Determine the (x, y) coordinate at the center of the cell enclosing the given text.  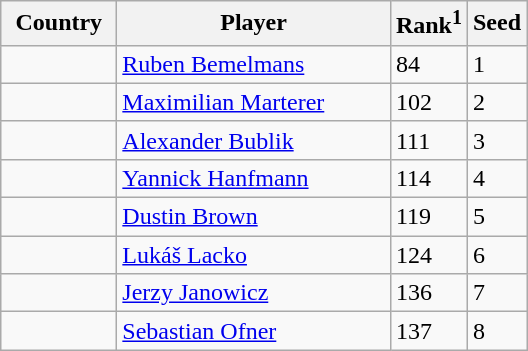
Yannick Hanfmann (254, 178)
Player (254, 24)
111 (428, 140)
8 (496, 331)
119 (428, 217)
7 (496, 293)
Sebastian Ofner (254, 331)
6 (496, 255)
Jerzy Janowicz (254, 293)
1 (496, 64)
5 (496, 217)
102 (428, 102)
114 (428, 178)
Rank1 (428, 24)
4 (496, 178)
Maximilian Marterer (254, 102)
2 (496, 102)
Lukáš Lacko (254, 255)
3 (496, 140)
124 (428, 255)
136 (428, 293)
Ruben Bemelmans (254, 64)
137 (428, 331)
Dustin Brown (254, 217)
Alexander Bublik (254, 140)
Country (59, 24)
84 (428, 64)
Seed (496, 24)
